Identify which cell holds the provided text, then report its [x, y] central coordinate. 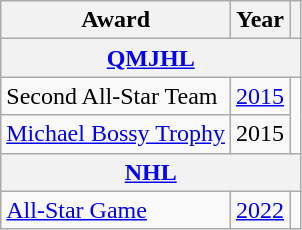
Michael Bossy Trophy [116, 134]
QMJHL [151, 58]
Second All-Star Team [116, 96]
All-Star Game [116, 210]
Award [116, 20]
Year [260, 20]
NHL [151, 172]
2022 [260, 210]
